Locate the cell with the specified text and output its (X, Y) center coordinate. 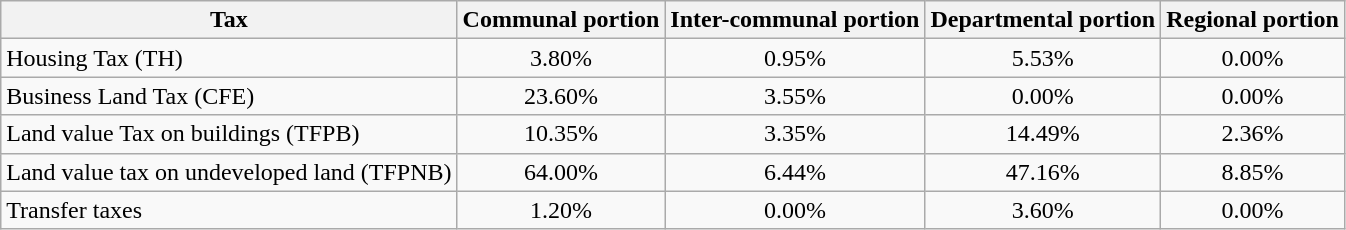
3.80% (561, 58)
5.53% (1043, 58)
Departmental portion (1043, 20)
0.95% (795, 58)
8.85% (1253, 172)
14.49% (1043, 134)
2.36% (1253, 134)
Land value tax on undeveloped land (TFPNB) (229, 172)
1.20% (561, 210)
Regional portion (1253, 20)
64.00% (561, 172)
6.44% (795, 172)
3.55% (795, 96)
Transfer taxes (229, 210)
Tax (229, 20)
Communal portion (561, 20)
Inter-communal portion (795, 20)
Business Land Tax (CFE) (229, 96)
10.35% (561, 134)
Land value Tax on buildings (TFPB) (229, 134)
47.16% (1043, 172)
3.60% (1043, 210)
3.35% (795, 134)
Housing Tax (TH) (229, 58)
23.60% (561, 96)
